Search for the cell housing the specified text and yield its [X, Y] center coordinate. 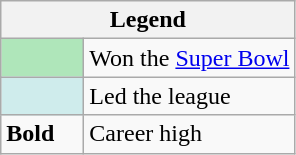
Bold [42, 134]
Career high [190, 134]
Led the league [190, 96]
Won the Super Bowl [190, 58]
Legend [148, 20]
